For the text-containing cell, return its midpoint in [X, Y] coordinate format. 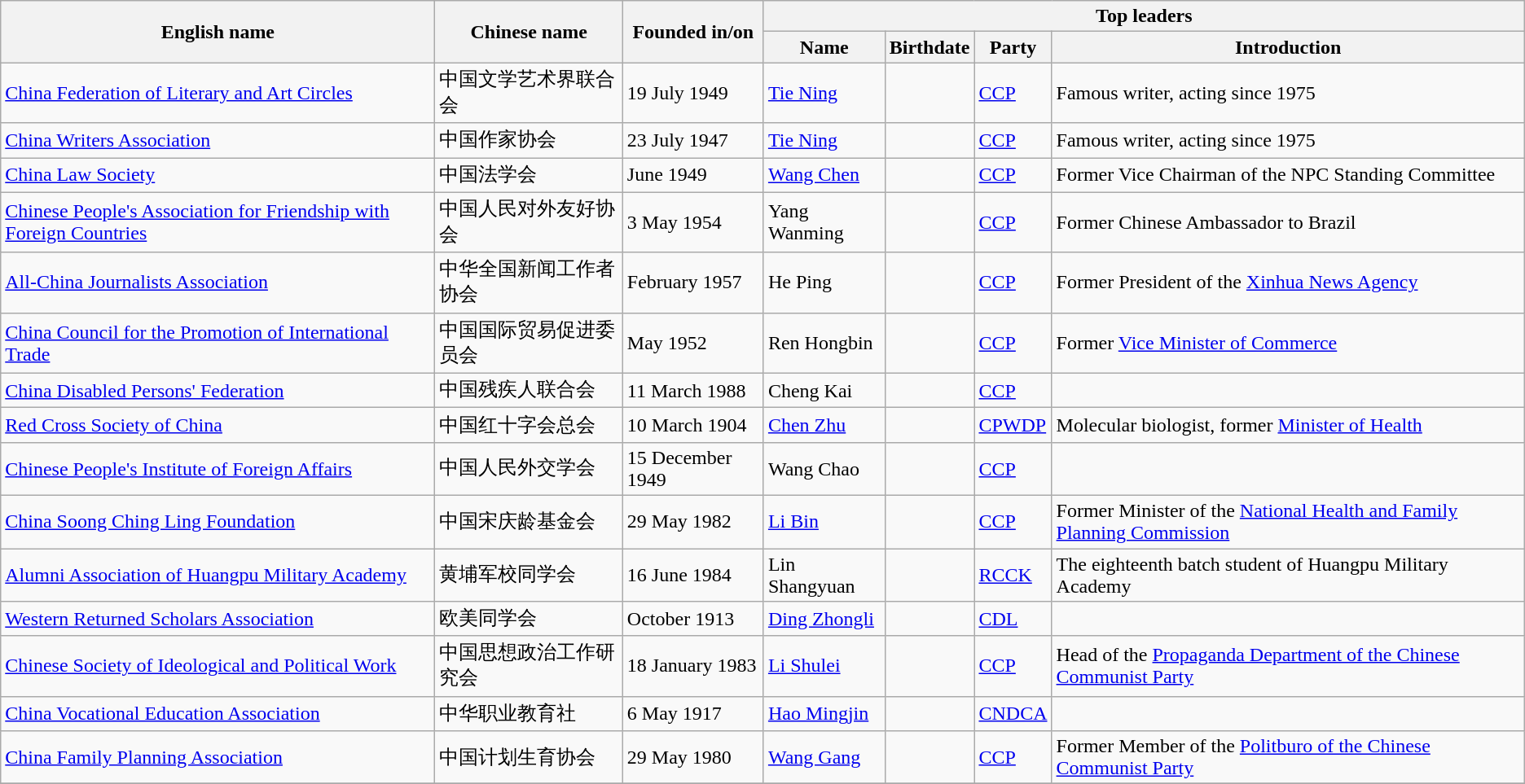
6 May 1917 [692, 713]
29 May 1980 [692, 757]
Li Shulei [824, 666]
中国残疾人联合会 [529, 391]
Introduction [1288, 47]
Cheng Kai [824, 391]
February 1957 [692, 283]
Alumni Association of Huangpu Military Academy [218, 575]
中国思想政治工作研究会 [529, 666]
Former Vice Chairman of the NPC Standing Committee [1288, 176]
Hao Mingjin [824, 713]
China Disabled Persons' Federation [218, 391]
The eighteenth batch student of Huangpu Military Academy [1288, 575]
China Vocational Education Association [218, 713]
3 May 1954 [692, 222]
中国宋庆龄基金会 [529, 521]
Birthdate [930, 47]
15 December 1949 [692, 469]
Former Minister of the National Health and Family Planning Commission [1288, 521]
China Law Society [218, 176]
Wang Gang [824, 757]
CNDCA [1013, 713]
Wang Chen [824, 176]
Name [824, 47]
Li Bin [824, 521]
中国作家协会 [529, 140]
中国国际贸易促进委员会 [529, 343]
China Council for the Promotion of International Trade [218, 343]
Chinese name [529, 32]
English name [218, 32]
China Federation of Literary and Art Circles [218, 93]
18 January 1983 [692, 666]
Founded in/on [692, 32]
Ding Zhongli [824, 619]
RCCK [1013, 575]
Red Cross Society of China [218, 425]
11 March 1988 [692, 391]
中国文学艺术界联合会 [529, 93]
Western Returned Scholars Association [218, 619]
Ren Hongbin [824, 343]
中国计划生育协会 [529, 757]
China Soong Ching Ling Foundation [218, 521]
Head of the Propaganda Department of the Chinese Communist Party [1288, 666]
Chen Zhu [824, 425]
10 March 1904 [692, 425]
Wang Chao [824, 469]
May 1952 [692, 343]
16 June 1984 [692, 575]
Chinese Society of Ideological and Political Work [218, 666]
All-China Journalists Association [218, 283]
Former Member of the Politburo of the Chinese Communist Party [1288, 757]
中国法学会 [529, 176]
China Family Planning Association [218, 757]
CDL [1013, 619]
29 May 1982 [692, 521]
October 1913 [692, 619]
Top leaders [1144, 16]
He Ping [824, 283]
中华全国新闻工作者协会 [529, 283]
19 July 1949 [692, 93]
Former Vice Minister of Commerce [1288, 343]
Party [1013, 47]
Molecular biologist, former Minister of Health [1288, 425]
CPWDP [1013, 425]
中国人民外交学会 [529, 469]
Chinese People's Institute of Foreign Affairs [218, 469]
中华职业教育社 [529, 713]
Lin Shangyuan [824, 575]
Former President of the Xinhua News Agency [1288, 283]
23 July 1947 [692, 140]
欧美同学会 [529, 619]
Chinese People's Association for Friendship with Foreign Countries [218, 222]
黄埔军校同学会 [529, 575]
Former Chinese Ambassador to Brazil [1288, 222]
Yang Wanming [824, 222]
China Writers Association [218, 140]
中国红十字会总会 [529, 425]
June 1949 [692, 176]
中国人民对外友好协会 [529, 222]
